Detect which cell encompasses the target text, then output its (x, y) center coordinate. 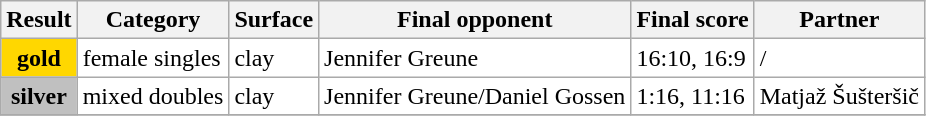
/ (839, 58)
gold (39, 58)
Matjaž Šušteršič (839, 96)
Category (153, 20)
silver (39, 96)
Result (39, 20)
Jennifer Greune (475, 58)
Partner (839, 20)
Jennifer Greune/Daniel Gossen (475, 96)
mixed doubles (153, 96)
Surface (274, 20)
16:10, 16:9 (692, 58)
Final score (692, 20)
Final opponent (475, 20)
1:16, 11:16 (692, 96)
female singles (153, 58)
